Scan for the cell matching the given text and deliver its [x, y] coordinate at center. 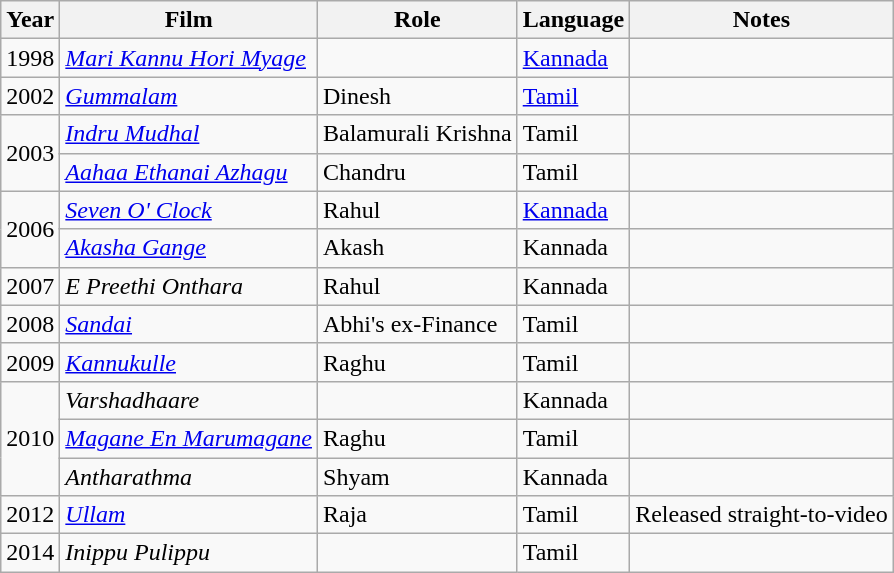
Kannukulle [189, 362]
2010 [30, 438]
2014 [30, 553]
Balamurali Krishna [418, 134]
Inippu Pulippu [189, 553]
2007 [30, 286]
Aahaa Ethanai Azhagu [189, 172]
Gummalam [189, 96]
Akasha Gange [189, 248]
2009 [30, 362]
E Preethi Onthara [189, 286]
Dinesh [418, 96]
Released straight-to-video [762, 515]
Mari Kannu Hori Myage [189, 58]
Role [418, 20]
Abhi's ex-Finance [418, 324]
2002 [30, 96]
Ullam [189, 515]
2008 [30, 324]
Varshadhaare [189, 400]
Akash [418, 248]
Notes [762, 20]
Language [573, 20]
2003 [30, 153]
Antharathma [189, 477]
Raja [418, 515]
Magane En Marumagane [189, 438]
Film [189, 20]
Shyam [418, 477]
2006 [30, 229]
Sandai [189, 324]
Year [30, 20]
1998 [30, 58]
Indru Mudhal [189, 134]
Chandru [418, 172]
2012 [30, 515]
Seven O' Clock [189, 210]
